Extract the (x, y) coordinate from the center of the cell holding the provided text.  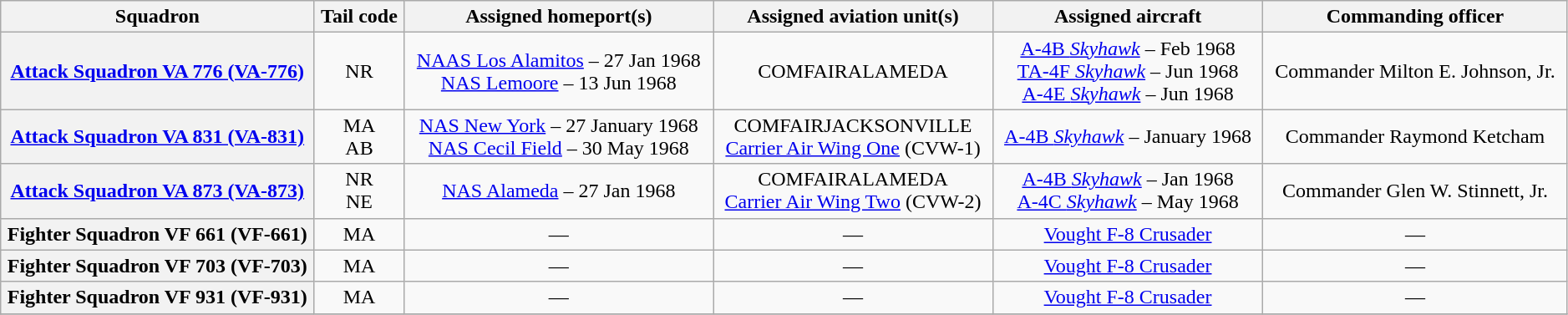
Fighter Squadron VF 931 (VF-931) (157, 297)
Attack Squadron VA 776 (VA-776) (157, 71)
Assigned aviation unit(s) (854, 17)
A-4B Skyhawk – January 1968 (1128, 137)
Commander Milton E. Johnson, Jr. (1415, 71)
NAS New York – 27 January 1968NAS Cecil Field – 30 May 1968 (559, 137)
COMFAIRJACKSONVILLECarrier Air Wing One (CVW-1) (854, 137)
Assigned homeport(s) (559, 17)
Attack Squadron VA 873 (VA-873) (157, 191)
Attack Squadron VA 831 (VA-831) (157, 137)
Commander Raymond Ketcham (1415, 137)
Tail code (359, 17)
Fighter Squadron VF 661 (VF-661) (157, 234)
Commander Glen W. Stinnett, Jr. (1415, 191)
NR (359, 71)
COMFAIRALAMEDA (854, 71)
NAS Alameda – 27 Jan 1968 (559, 191)
A-4B Skyhawk – Feb 1968TA-4F Skyhawk – Jun 1968A-4E Skyhawk – Jun 1968 (1128, 71)
NRNE (359, 191)
NAAS Los Alamitos – 27 Jan 1968NAS Lemoore – 13 Jun 1968 (559, 71)
COMFAIRALAMEDACarrier Air Wing Two (CVW-2) (854, 191)
A-4B Skyhawk – Jan 1968A-4C Skyhawk – May 1968 (1128, 191)
MAAB (359, 137)
Squadron (157, 17)
Assigned aircraft (1128, 17)
Fighter Squadron VF 703 (VF-703) (157, 266)
Commanding officer (1415, 17)
